Determine the (x, y) coordinate at the center of the cell enclosing the given text.  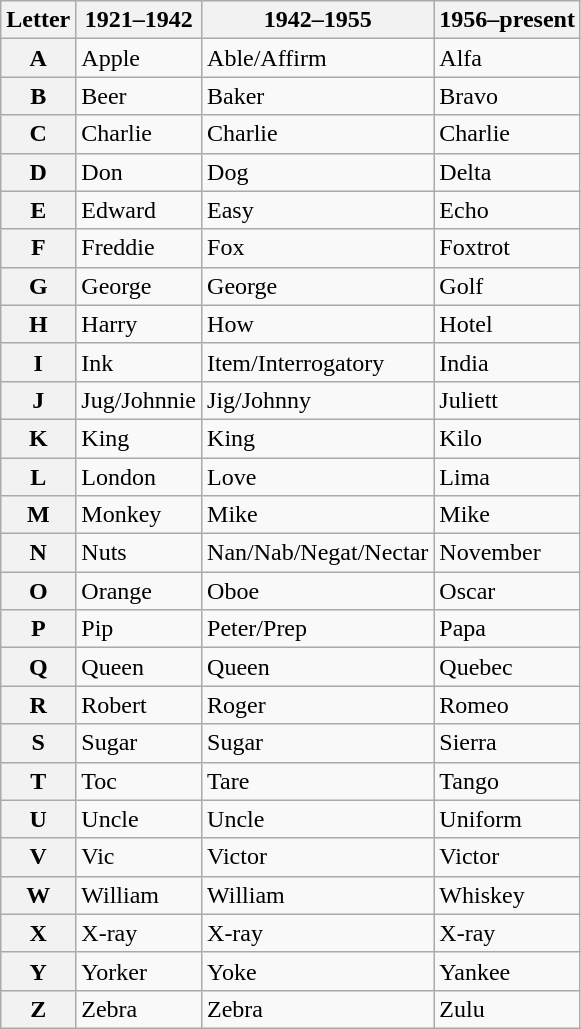
Papa (508, 629)
How (318, 324)
R (38, 705)
Oscar (508, 591)
U (38, 819)
V (38, 857)
Echo (508, 210)
Romeo (508, 705)
T (38, 781)
D (38, 172)
Tango (508, 781)
Yoke (318, 971)
1942–1955 (318, 20)
F (38, 248)
Delta (508, 172)
Don (139, 172)
Alfa (508, 58)
Bravo (508, 96)
J (38, 400)
I (38, 362)
X (38, 933)
Uniform (508, 819)
London (139, 477)
G (38, 286)
Y (38, 971)
Kilo (508, 438)
Harry (139, 324)
Nuts (139, 553)
Whiskey (508, 895)
M (38, 515)
Z (38, 1009)
Fox (318, 248)
Sierra (508, 743)
Dog (318, 172)
A (38, 58)
Roger (318, 705)
Jug/Johnnie (139, 400)
K (38, 438)
Foxtrot (508, 248)
Yorker (139, 971)
Nan/Nab/Negat/Nectar (318, 553)
Vic (139, 857)
Item/Interrogatory (318, 362)
P (38, 629)
Zulu (508, 1009)
Love (318, 477)
Freddie (139, 248)
Apple (139, 58)
C (38, 134)
1921–1942 (139, 20)
W (38, 895)
E (38, 210)
Toc (139, 781)
Letter (38, 20)
Pip (139, 629)
H (38, 324)
O (38, 591)
India (508, 362)
Ink (139, 362)
Q (38, 667)
Able/Affirm (318, 58)
Peter/Prep (318, 629)
Tare (318, 781)
Oboe (318, 591)
N (38, 553)
Hotel (508, 324)
B (38, 96)
Golf (508, 286)
Easy (318, 210)
Beer (139, 96)
Edward (139, 210)
Quebec (508, 667)
Juliett (508, 400)
Robert (139, 705)
Lima (508, 477)
Jig/Johnny (318, 400)
S (38, 743)
Monkey (139, 515)
Baker (318, 96)
L (38, 477)
Orange (139, 591)
November (508, 553)
1956–present (508, 20)
Yankee (508, 971)
